Return [x, y] of the center of cell containing provided text 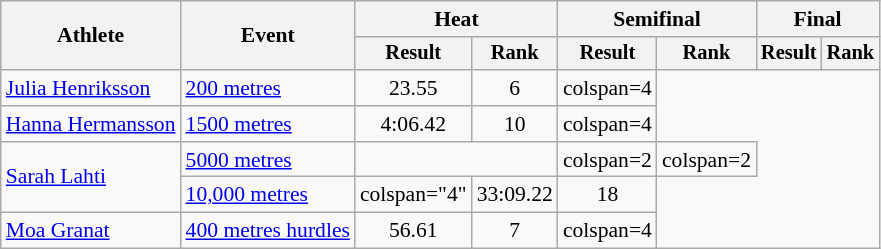
Athlete [91, 36]
10 [515, 124]
Semifinal [657, 19]
Heat [456, 19]
Final [818, 19]
Event [268, 36]
200 metres [268, 88]
5000 metres [268, 160]
18 [608, 195]
23.55 [414, 88]
Moa Granat [91, 231]
7 [515, 231]
colspan="4" [414, 195]
10,000 metres [268, 195]
33:09.22 [515, 195]
Hanna Hermansson [91, 124]
Sarah Lahti [91, 178]
6 [515, 88]
56.61 [414, 231]
1500 metres [268, 124]
4:06.42 [414, 124]
Julia Henriksson [91, 88]
400 metres hurdles [268, 231]
